Extract the (X, Y) coordinate from the center of the cell holding the provided text.  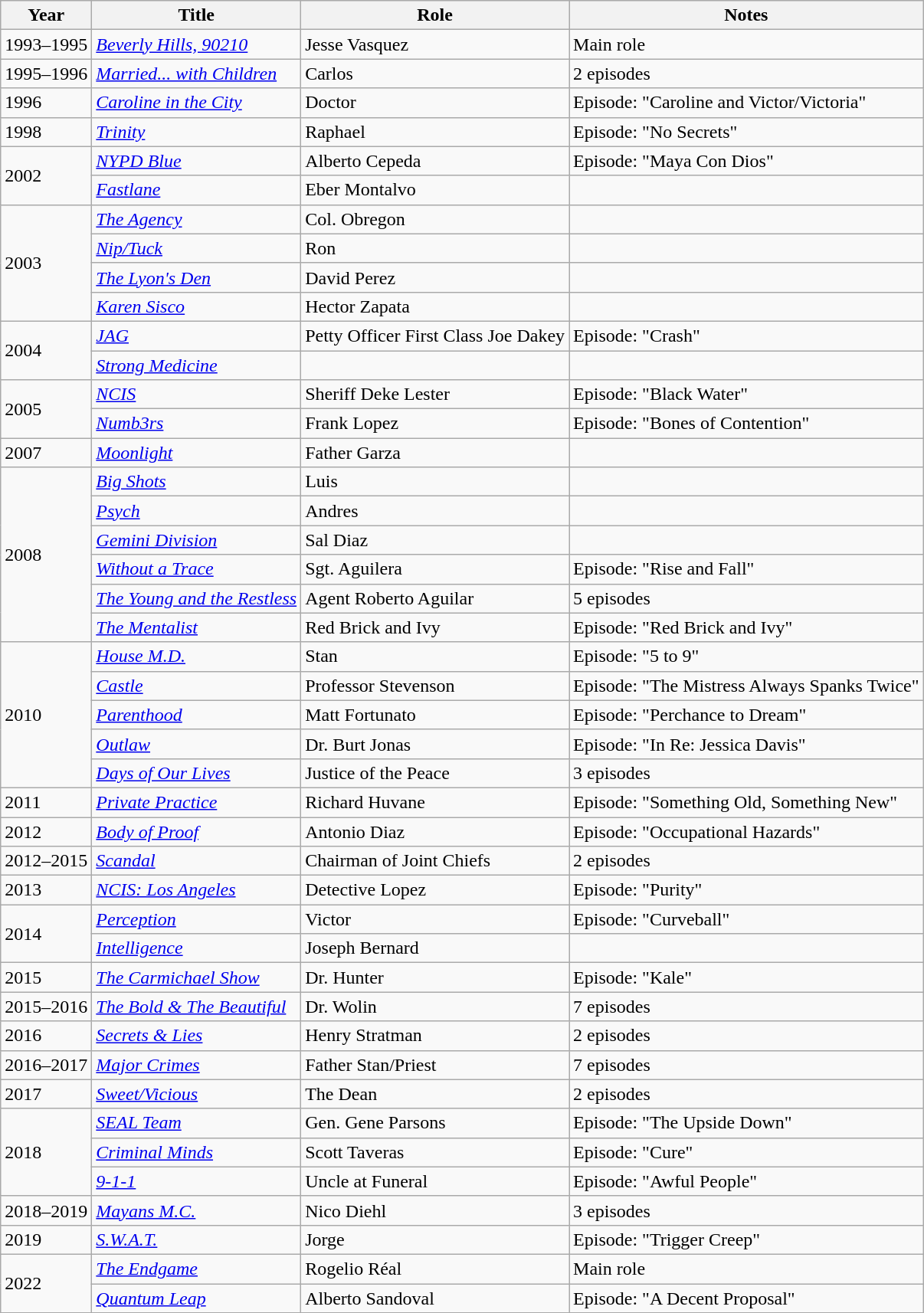
The Bold & The Beautiful (196, 1007)
2014 (46, 934)
Dr. Hunter (435, 977)
Title (196, 15)
The Carmichael Show (196, 977)
David Perez (435, 277)
The Agency (196, 219)
2013 (46, 890)
Dr. Wolin (435, 1007)
Episode: "Trigger Creep" (746, 1239)
Episode: "Occupational Hazards" (746, 831)
2015–2016 (46, 1007)
Eber Montalvo (435, 190)
2002 (46, 175)
Role (435, 15)
Psych (196, 511)
Big Shots (196, 482)
Dr. Burt Jonas (435, 744)
Moonlight (196, 453)
Strong Medicine (196, 365)
Episode: "No Secrets" (746, 132)
Mayans M.C. (196, 1210)
2005 (46, 409)
Perception (196, 919)
Secrets & Lies (196, 1036)
Episode: "Crash" (746, 336)
Sheriff Deke Lester (435, 395)
Scott Taveras (435, 1152)
Joseph Bernard (435, 948)
Without a Trace (196, 569)
Henry Stratman (435, 1036)
2007 (46, 453)
Alberto Cepeda (435, 161)
Luis (435, 482)
Agent Roberto Aguilar (435, 598)
2017 (46, 1094)
2015 (46, 977)
Notes (746, 15)
Nico Diehl (435, 1210)
The Young and the Restless (196, 598)
Episode: "Black Water" (746, 395)
Red Brick and Ivy (435, 627)
2008 (46, 555)
Outlaw (196, 744)
Episode: "Red Brick and Ivy" (746, 627)
Victor (435, 919)
Father Garza (435, 453)
Scandal (196, 861)
JAG (196, 336)
House M.D. (196, 656)
Episode: "Curveball" (746, 919)
Trinity (196, 132)
NCIS (196, 395)
Episode: "Purity" (746, 890)
Episode: "The Mistress Always Spanks Twice" (746, 686)
Episode: "Awful People" (746, 1181)
Criminal Minds (196, 1152)
Chairman of Joint Chiefs (435, 861)
Raphael (435, 132)
Karen Sisco (196, 306)
Intelligence (196, 948)
The Lyon's Den (196, 277)
Father Stan/Priest (435, 1065)
Body of Proof (196, 831)
Episode: "Caroline and Victor/Victoria" (746, 103)
Parenthood (196, 715)
S.W.A.T. (196, 1239)
Married... with Children (196, 74)
Detective Lopez (435, 890)
Episode: "In Re: Jessica Davis" (746, 744)
Jesse Vasquez (435, 44)
Caroline in the City (196, 103)
Richard Huvane (435, 802)
Episode: "5 to 9" (746, 656)
Episode: "Rise and Fall" (746, 569)
2018 (46, 1152)
Episode: "Cure" (746, 1152)
2010 (46, 715)
2019 (46, 1239)
1996 (46, 103)
Petty Officer First Class Joe Dakey (435, 336)
2003 (46, 263)
Stan (435, 656)
9-1-1 (196, 1181)
2016 (46, 1036)
Episode: "Something Old, Something New" (746, 802)
Col. Obregon (435, 219)
Frank Lopez (435, 424)
Major Crimes (196, 1065)
Ron (435, 248)
Andres (435, 511)
Year (46, 15)
Uncle at Funeral (435, 1181)
The Dean (435, 1094)
2012–2015 (46, 861)
Antonio Diaz (435, 831)
Days of Our Lives (196, 773)
NCIS: Los Angeles (196, 890)
5 episodes (746, 598)
Castle (196, 686)
Sweet/Vicious (196, 1094)
Private Practice (196, 802)
2016–2017 (46, 1065)
The Mentalist (196, 627)
Episode: "Perchance to Dream" (746, 715)
2012 (46, 831)
Matt Fortunato (435, 715)
2022 (46, 1283)
Episode: "A Decent Proposal" (746, 1298)
Episode: "Maya Con Dios" (746, 161)
1995–1996 (46, 74)
Professor Stevenson (435, 686)
Beverly Hills, 90210 (196, 44)
Doctor (435, 103)
Episode: "The Upside Down" (746, 1123)
SEAL Team (196, 1123)
Alberto Sandoval (435, 1298)
The Endgame (196, 1269)
2018–2019 (46, 1210)
Fastlane (196, 190)
Gen. Gene Parsons (435, 1123)
Rogelio Réal (435, 1269)
2004 (46, 350)
Episode: "Kale" (746, 977)
Justice of the Peace (435, 773)
Numb3rs (196, 424)
Sgt. Aguilera (435, 569)
Nip/Tuck (196, 248)
Sal Diaz (435, 540)
Quantum Leap (196, 1298)
Episode: "Bones of Contention" (746, 424)
2011 (46, 802)
NYPD Blue (196, 161)
Gemini Division (196, 540)
Jorge (435, 1239)
1998 (46, 132)
Hector Zapata (435, 306)
1993–1995 (46, 44)
Carlos (435, 74)
